Capture the cell that displays the provided text and extract its (x, y) central coordinate. 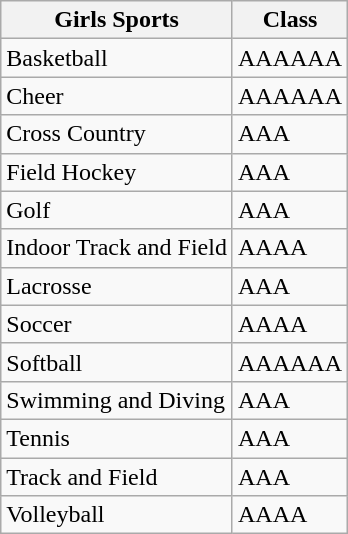
Cheer (117, 96)
Golf (117, 210)
Field Hockey (117, 172)
Track and Field (117, 477)
Soccer (117, 324)
Softball (117, 362)
Indoor Track and Field (117, 248)
Basketball (117, 58)
Volleyball (117, 515)
Tennis (117, 438)
Cross Country (117, 134)
Girls Sports (117, 20)
Class (290, 20)
Swimming and Diving (117, 400)
Lacrosse (117, 286)
